Identify which cell holds the provided text, then report its [x, y] central coordinate. 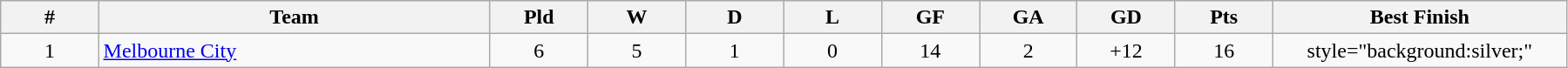
Pld [539, 17]
W [636, 17]
# [50, 17]
Best Finish [1419, 17]
style="background:silver;" [1419, 51]
14 [930, 51]
GA [1028, 17]
5 [636, 51]
0 [832, 51]
Pts [1224, 17]
L [832, 17]
+12 [1126, 51]
16 [1224, 51]
GD [1126, 17]
Melbourne City [295, 51]
Team [295, 17]
2 [1028, 51]
6 [539, 51]
D [735, 17]
GF [930, 17]
